Search for the cell housing the specified text and yield its [X, Y] center coordinate. 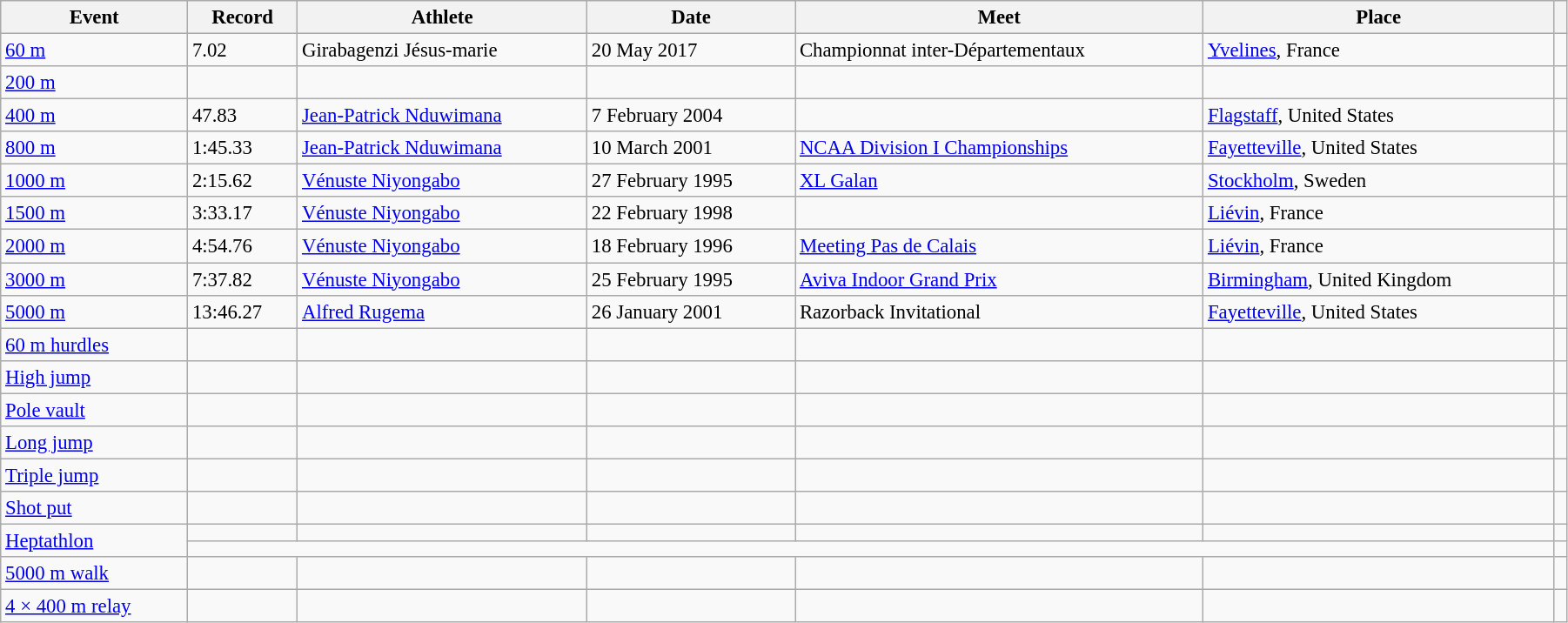
22 February 1998 [691, 213]
7.02 [243, 50]
400 m [94, 116]
13:46.27 [243, 311]
Event [94, 17]
Place [1378, 17]
7:37.82 [243, 279]
Aviva Indoor Grand Prix [999, 279]
Meeting Pas de Calais [999, 246]
18 February 1996 [691, 246]
Flagstaff, United States [1378, 116]
Athlete [442, 17]
20 May 2017 [691, 50]
Record [243, 17]
Heptathlon [94, 540]
25 February 1995 [691, 279]
High jump [94, 377]
60 m [94, 50]
2000 m [94, 246]
47.83 [243, 116]
3000 m [94, 279]
5000 m [94, 311]
Pole vault [94, 410]
Girabagenzi Jésus-marie [442, 50]
XL Galan [999, 181]
1000 m [94, 181]
NCAA Division I Championships [999, 148]
4 × 400 m relay [94, 606]
Meet [999, 17]
60 m hurdles [94, 345]
Long jump [94, 443]
Alfred Rugema [442, 311]
7 February 2004 [691, 116]
Date [691, 17]
Triple jump [94, 475]
2:15.62 [243, 181]
10 March 2001 [691, 148]
Shot put [94, 508]
Stockholm, Sweden [1378, 181]
1:45.33 [243, 148]
200 m [94, 83]
3:33.17 [243, 213]
Birmingham, United Kingdom [1378, 279]
26 January 2001 [691, 311]
Razorback Invitational [999, 311]
27 February 1995 [691, 181]
Championnat inter-Départementaux [999, 50]
1500 m [94, 213]
Yvelines, France [1378, 50]
4:54.76 [243, 246]
800 m [94, 148]
5000 m walk [94, 573]
